Search for the cell housing the specified text and yield its [X, Y] center coordinate. 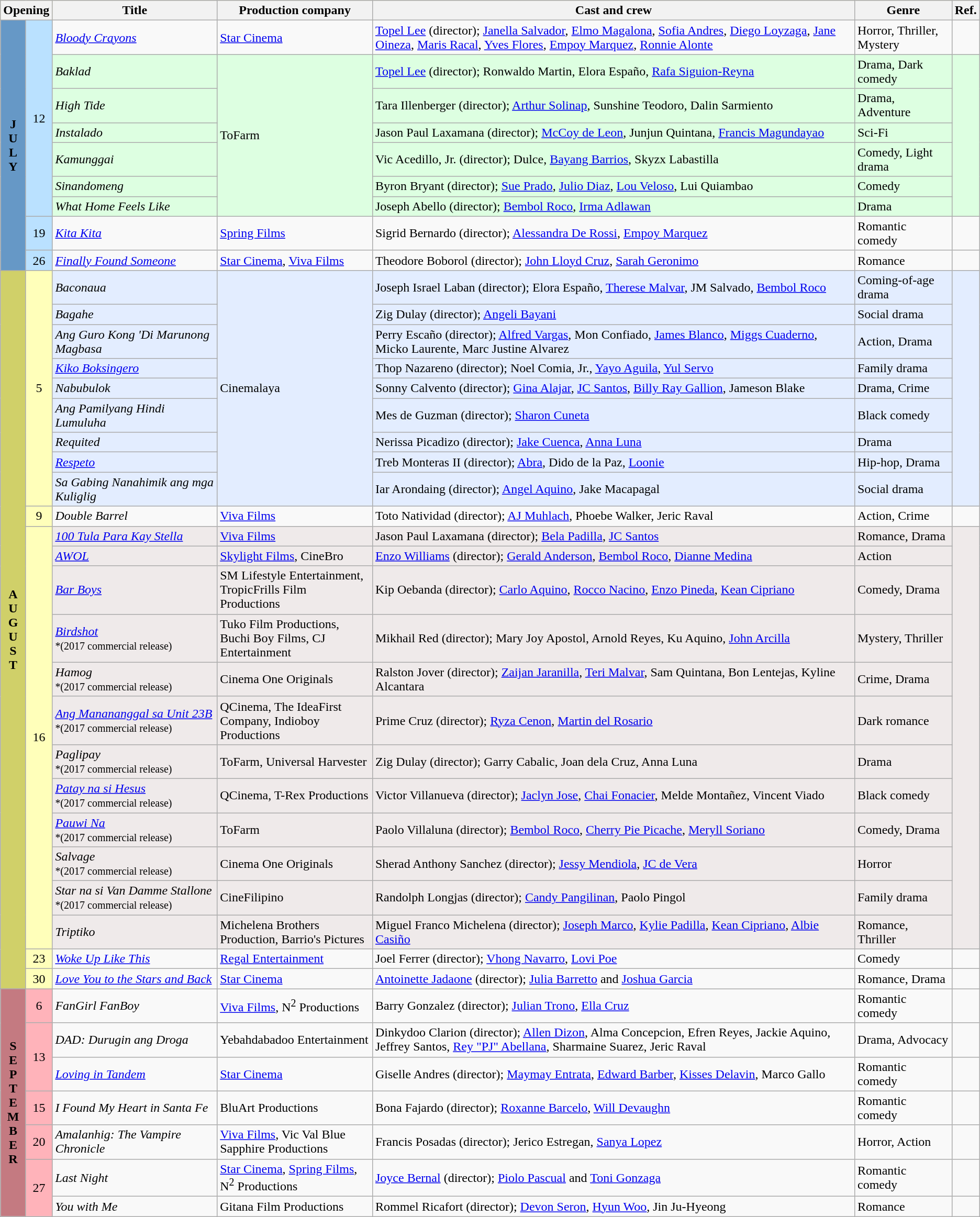
Pauwi Na*(2017 commercial release) [135, 829]
Title [135, 10]
Patay na si Hesus*(2017 commercial release) [135, 796]
Rommel Ricafort (director); Devon Seron, Hyun Woo, Jin Ju-Hyeong [614, 1207]
9 [39, 516]
Topel Lee (director); Ronwaldo Martin, Elora Españo, Rafa Siguion-Reyna [614, 71]
Victor Villanueva (director); Jaclyn Jose, Chai Fonacier, Melde Montañez, Vincent Viado [614, 796]
Iar Arondaing (director); Angel Aquino, Jake Macapagal [614, 489]
Mes de Guzman (director); Sharon Cuneta [614, 416]
Vic Acedillo, Jr. (director); Dulce, Bayang Barrios, Skyzx Labastilla [614, 159]
Requited [135, 442]
Kamunggai [135, 159]
Enzo Williams (director); Gerald Anderson, Bembol Roco, Dianne Medina [614, 556]
Cast and crew [614, 10]
Ang Pamilyang Hindi Lumuluha [135, 416]
Triptiko [135, 932]
Randolph Longjas (director); Candy Pangilinan, Paolo Pingol [614, 898]
Last Night [135, 1178]
Star Cinema, Spring Films, N2 Productions [295, 1178]
CineFilipino [295, 898]
Michelena Brothers Production, Barrio's Pictures [295, 932]
Joyce Bernal (director); Piolo Pascual and Toni Gonzaga [614, 1178]
Kita Kita [135, 233]
6 [39, 1006]
Skylight Films, CineBro [295, 556]
QCinema, T-Rex Productions [295, 796]
Horror [903, 864]
Love You to the Stars and Back [135, 979]
Horror, Action [903, 1142]
Drama, Adventure [903, 106]
Bagahe [135, 314]
AWOL [135, 556]
Paolo Villaluna (director); Bembol Roco, Cherry Pie Picache, Meryll Soriano [614, 829]
Tuko Film Productions, Buchi Boy Films, CJ Entertainment [295, 638]
Kiko Boksingero [135, 369]
26 [39, 260]
Jason Paul Laxamana (director); Bela Padilla, JC Santos [614, 536]
Action [903, 556]
Joseph Israel Laban (director); Elora Españo, Therese Malvar, JM Salvado, Bembol Roco [614, 287]
I Found My Heart in Santa Fe [135, 1108]
Joel Ferrer (director); Vhong Navarro, Lovi Poe [614, 959]
Joseph Abello (director); Bembol Roco, Irma Adlawan [614, 206]
Regal Entertainment [295, 959]
Antoinette Jadaone (director); Julia Barretto and Joshua Garcia [614, 979]
Dark romance [903, 720]
Ang Manananggal sa Unit 23B*(2017 commercial release) [135, 720]
Sinandomeng [135, 186]
Action, Drama [903, 341]
Instalado [135, 132]
Loving in Tandem [135, 1074]
Sherad Anthony Sanchez (director); Jessy Mendiola, JC de Vera [614, 864]
Sigrid Bernardo (director); Alessandra De Rossi, Empoy Marquez [614, 233]
High Tide [135, 106]
Sa Gabing Nanahimik ang mga Kuliglig [135, 489]
Sonny Calvento (director); Gina Alajar, JC Santos, Billy Ray Gallion, Jameson Blake [614, 388]
AUGUST [14, 629]
Genre [903, 10]
Drama, Crime [903, 388]
Giselle Andres (director); Maymay Entrata, Edward Barber, Kisses Delavin, Marco Gallo [614, 1074]
Theodore Boborol (director); John Lloyd Cruz, Sarah Geronimo [614, 260]
ToFarm, Universal Harvester [295, 761]
Salvage *(2017 commercial release) [135, 864]
Tara Illenberger (director); Arthur Solinap, Sunshine Teodoro, Dalin Sarmiento [614, 106]
Drama, Advocacy [903, 1040]
Zig Dulay (director); Angeli Bayani [614, 314]
FanGirl FanBoy [135, 1006]
Ralston Jover (director); Zaijan Jaranilla, Teri Malvar, Sam Quintana, Bon Lentejas, Kyline Alcantara [614, 679]
Ang Guro Kong 'Di Marunong Magbasa [135, 341]
Star na si Van Damme Stallone *(2017 commercial release) [135, 898]
12 [39, 118]
Crime, Drama [903, 679]
Bloody Crayons [135, 38]
27 [39, 1188]
Barry Gonzalez (director); Julian Trono, Ella Cruz [614, 1006]
Baconaua [135, 287]
Comedy, Light drama [903, 159]
Mystery, Thriller [903, 638]
Hamog *(2017 commercial release) [135, 679]
BluArt Productions [295, 1108]
What Home Feels Like [135, 206]
Baklad [135, 71]
Francis Posadas (director); Jerico Estregan, Sanya Lopez [614, 1142]
Nerissa Picadizo (director); Jake Cuenca, Anna Luna [614, 442]
Prime Cruz (director); Ryza Cenon, Martin del Rosario [614, 720]
QCinema, The IdeaFirst Company, Indioboy Productions [295, 720]
DAD: Durugin ang Droga [135, 1040]
Sci-Fi [903, 132]
100 Tula Para Kay Stella [135, 536]
You with Me [135, 1207]
Respeto [135, 462]
JULY [14, 146]
Bar Boys [135, 590]
Bona Fajardo (director); Roxanne Barcelo, Will Devaughn [614, 1108]
Zig Dulay (director); Garry Cabalic, Joan dela Cruz, Anna Luna [614, 761]
15 [39, 1108]
19 [39, 233]
Drama, Dark comedy [903, 71]
Yebahdabadoo Entertainment [295, 1040]
Production company [295, 10]
Opening [26, 10]
Woke Up Like This [135, 959]
Coming-of-age drama [903, 287]
Treb Monteras II (director); Abra, Dido de la Paz, Loonie [614, 462]
Viva Films, Vic Val Blue Sapphire Productions [295, 1142]
16 [39, 738]
Cinemalaya [295, 388]
SEPTEMBER [14, 1102]
Birdshot *(2017 commercial release) [135, 638]
Amalanhig: The Vampire Chronicle [135, 1142]
Miguel Franco Michelena (director); Joseph Marco, Kylie Padilla, Kean Cipriano, Albie Casiño [614, 932]
Double Barrel [135, 516]
Ref. [965, 10]
Gitana Film Productions [295, 1207]
20 [39, 1142]
Finally Found Someone [135, 260]
Star Cinema, Viva Films [295, 260]
30 [39, 979]
Byron Bryant (director); Sue Prado, Julio Diaz, Lou Veloso, Lui Quiambao [614, 186]
Viva Films, N2 Productions [295, 1006]
SM Lifestyle Entertainment, TropicFrills Film Productions [295, 590]
Toto Natividad (director); AJ Muhlach, Phoebe Walker, Jeric Raval [614, 516]
13 [39, 1057]
Romance, Thriller [903, 932]
Hip-hop, Drama [903, 462]
Action, Crime [903, 516]
Perry Escaño (director); Alfred Vargas, Mon Confiado, James Blanco, Miggs Cuaderno, Micko Laurente, Marc Justine Alvarez [614, 341]
Paglipay *(2017 commercial release) [135, 761]
Spring Films [295, 233]
Jason Paul Laxamana (director); McCoy de Leon, Junjun Quintana, Francis Magundayao [614, 132]
Mikhail Red (director); Mary Joy Apostol, Arnold Reyes, Ku Aquino, John Arcilla [614, 638]
23 [39, 959]
5 [39, 388]
Horror, Thriller, Mystery [903, 38]
Nabubulok [135, 388]
Thop Nazareno (director); Noel Comia, Jr., Yayo Aguila, Yul Servo [614, 369]
Kip Oebanda (director); Carlo Aquino, Rocco Nacino, Enzo Pineda, Kean Cipriano [614, 590]
